Capture the cell that displays the provided text and extract its (X, Y) central coordinate. 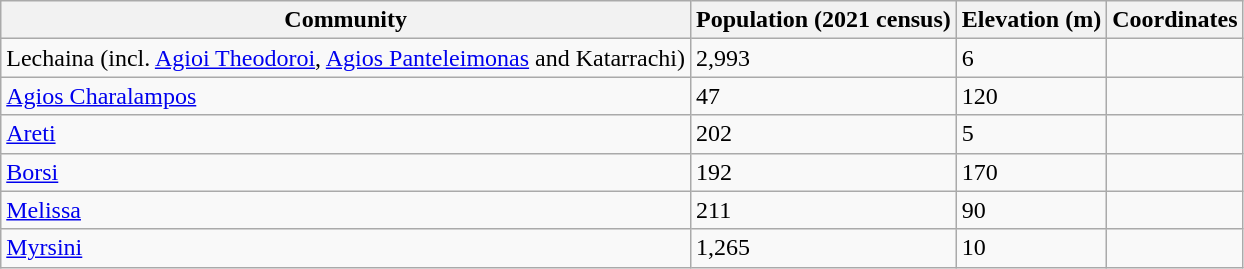
Melissa (346, 210)
6 (1031, 58)
Community (346, 20)
2,993 (824, 58)
120 (1031, 96)
Coordinates (1175, 20)
90 (1031, 210)
Agios Charalampos (346, 96)
5 (1031, 134)
Areti (346, 134)
Elevation (m) (1031, 20)
1,265 (824, 248)
192 (824, 172)
Lechaina (incl. Agioi Theodoroi, Agios Panteleimonas and Katarrachi) (346, 58)
Borsi (346, 172)
Population (2021 census) (824, 20)
211 (824, 210)
10 (1031, 248)
47 (824, 96)
202 (824, 134)
170 (1031, 172)
Myrsini (346, 248)
